Return the (x, y) coordinate for the center point of the cell that contains the specified text.  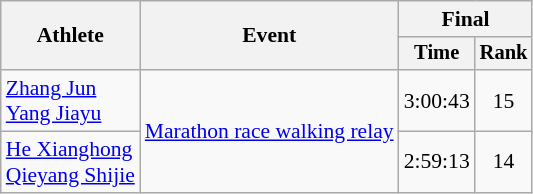
Marathon race walking relay (270, 131)
Athlete (70, 36)
3:00:43 (437, 100)
Event (270, 36)
Time (437, 54)
He XianghongQieyang Shijie (70, 162)
Zhang JunYang Jiayu (70, 100)
Rank (504, 54)
2:59:13 (437, 162)
Final (466, 19)
15 (504, 100)
14 (504, 162)
